Provide the [X, Y] coordinate of the cell's center where the given text is located.  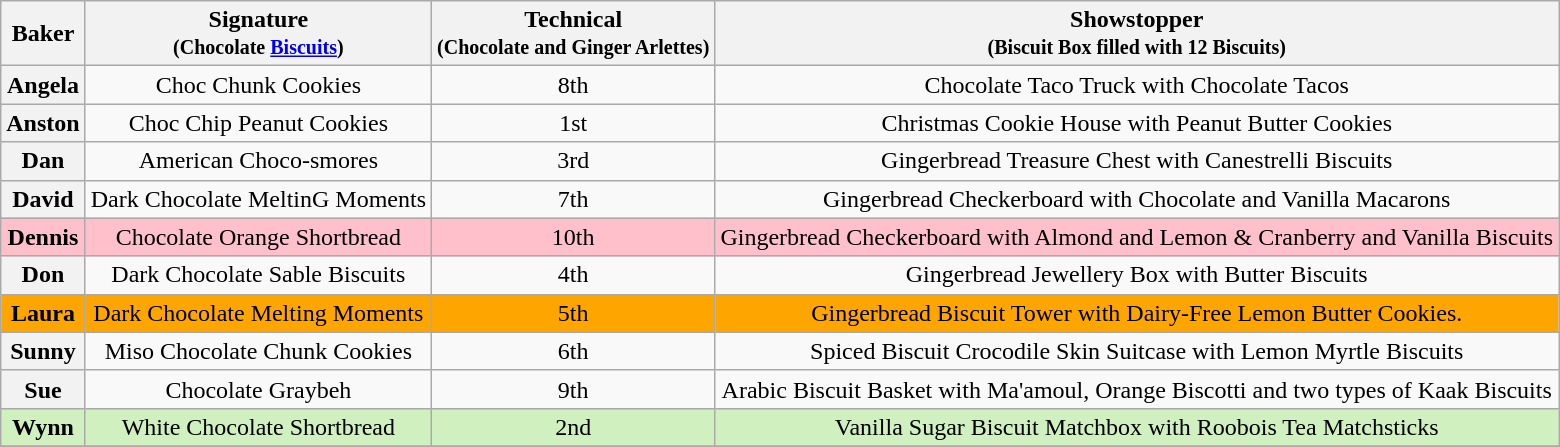
7th [574, 199]
2nd [574, 427]
Chocolate Orange Shortbread [258, 237]
White Chocolate Shortbread [258, 427]
Angela [43, 85]
Gingerbread Jewellery Box with Butter Biscuits [1137, 275]
Showstopper(Biscuit Box filled with 12 Biscuits) [1137, 34]
Gingerbread Treasure Chest with Canestrelli Biscuits [1137, 161]
Dan [43, 161]
4th [574, 275]
Miso Chocolate Chunk Cookies [258, 351]
David [43, 199]
Sue [43, 389]
5th [574, 313]
American Choco-smores [258, 161]
1st [574, 123]
Gingerbread Checkerboard with Chocolate and Vanilla Macarons [1137, 199]
Wynn [43, 427]
Technical(Chocolate and Ginger Arlettes) [574, 34]
Christmas Cookie House with Peanut Butter Cookies [1137, 123]
Laura [43, 313]
Spiced Biscuit Crocodile Skin Suitcase with Lemon Myrtle Biscuits [1137, 351]
Gingerbread Checkerboard with Almond and Lemon & Cranberry and Vanilla Biscuits [1137, 237]
9th [574, 389]
Signature(Chocolate Biscuits) [258, 34]
Sunny [43, 351]
Anston [43, 123]
Dark Chocolate Sable Biscuits [258, 275]
Dennis [43, 237]
Choc Chunk Cookies [258, 85]
Vanilla Sugar Biscuit Matchbox with Roobois Tea Matchsticks [1137, 427]
Don [43, 275]
Chocolate Taco Truck with Chocolate Tacos [1137, 85]
Gingerbread Biscuit Tower with Dairy-Free Lemon Butter Cookies. [1137, 313]
Choc Chip Peanut Cookies [258, 123]
Chocolate Graybeh [258, 389]
6th [574, 351]
10th [574, 237]
3rd [574, 161]
8th [574, 85]
Dark Chocolate MeltinG Moments [258, 199]
Baker [43, 34]
Dark Chocolate Melting Moments [258, 313]
Arabic Biscuit Basket with Ma'amoul, Orange Biscotti and two types of Kaak Biscuits [1137, 389]
